Return the (X, Y) coordinate for the center point of the cell that contains the specified text.  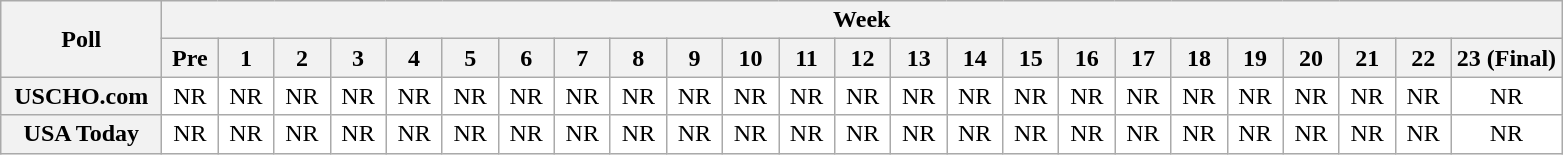
Pre (190, 58)
20 (1311, 58)
18 (1199, 58)
6 (526, 58)
4 (414, 58)
8 (638, 58)
12 (863, 58)
Poll (82, 39)
9 (694, 58)
22 (1423, 58)
10 (750, 58)
7 (582, 58)
1 (246, 58)
19 (1255, 58)
Week (862, 20)
3 (358, 58)
14 (975, 58)
USA Today (82, 134)
15 (1031, 58)
5 (470, 58)
17 (1143, 58)
13 (919, 58)
2 (302, 58)
16 (1087, 58)
23 (Final) (1506, 58)
21 (1367, 58)
11 (806, 58)
USCHO.com (82, 96)
